For the text-containing cell, return its midpoint in [x, y] coordinate format. 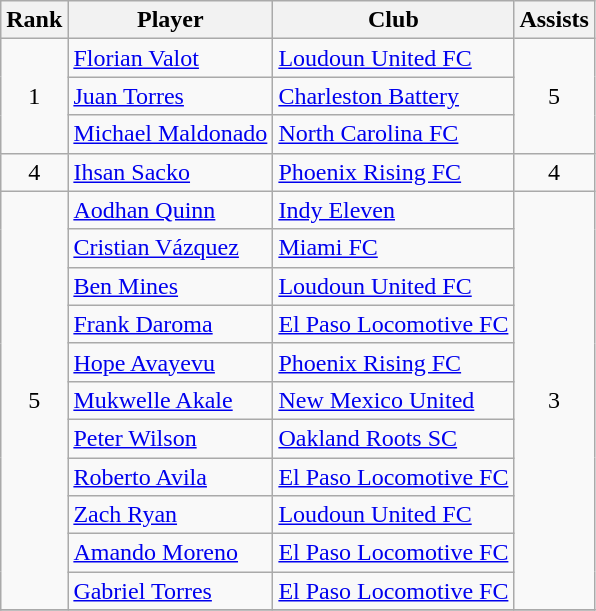
Peter Wilson [170, 438]
Charleston Battery [394, 96]
Rank [34, 20]
Cristian Vázquez [170, 248]
Ihsan Sacko [170, 172]
Gabriel Torres [170, 591]
Assists [554, 20]
Club [394, 20]
Juan Torres [170, 96]
Michael Maldonado [170, 134]
Amando Moreno [170, 553]
Aodhan Quinn [170, 210]
Zach Ryan [170, 515]
Mukwelle Akale [170, 400]
Florian Valot [170, 58]
New Mexico United [394, 400]
Ben Mines [170, 286]
Player [170, 20]
Miami FC [394, 248]
Frank Daroma [170, 324]
Oakland Roots SC [394, 438]
Hope Avayevu [170, 362]
1 [34, 96]
North Carolina FC [394, 134]
Indy Eleven [394, 210]
Roberto Avila [170, 477]
3 [554, 400]
